Capture the cell that displays the provided text and extract its (x, y) central coordinate. 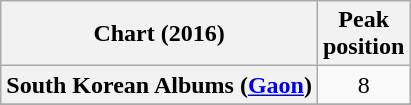
Chart (2016) (160, 34)
8 (363, 85)
South Korean Albums (Gaon) (160, 85)
Peakposition (363, 34)
